Output the (X, Y) coordinate of the center of the cell containing the given text.  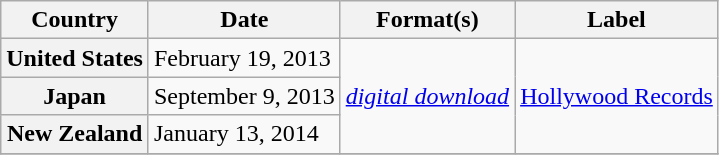
February 19, 2013 (244, 58)
Country (75, 20)
September 9, 2013 (244, 96)
Label (617, 20)
New Zealand (75, 134)
digital download (427, 96)
January 13, 2014 (244, 134)
Hollywood Records (617, 96)
Japan (75, 96)
Format(s) (427, 20)
United States (75, 58)
Date (244, 20)
